Search for the cell housing the specified text and yield its (X, Y) center coordinate. 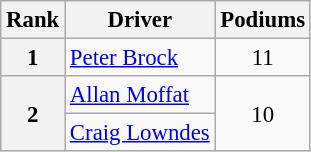
Rank (33, 20)
10 (262, 114)
11 (262, 58)
Driver (140, 20)
Peter Brock (140, 58)
1 (33, 58)
Allan Moffat (140, 95)
Craig Lowndes (140, 133)
Podiums (262, 20)
2 (33, 114)
